Return the [X, Y] coordinate for the center point of the cell that contains the specified text.  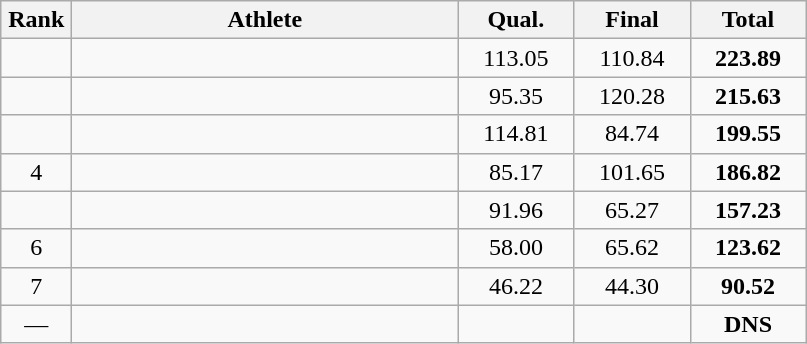
85.17 [516, 172]
120.28 [632, 96]
4 [36, 172]
90.52 [748, 286]
44.30 [632, 286]
Total [748, 20]
114.81 [516, 134]
101.65 [632, 172]
215.63 [748, 96]
7 [36, 286]
6 [36, 248]
113.05 [516, 58]
199.55 [748, 134]
157.23 [748, 210]
91.96 [516, 210]
Final [632, 20]
110.84 [632, 58]
46.22 [516, 286]
65.62 [632, 248]
— [36, 324]
65.27 [632, 210]
DNS [748, 324]
95.35 [516, 96]
58.00 [516, 248]
Qual. [516, 20]
223.89 [748, 58]
84.74 [632, 134]
Rank [36, 20]
186.82 [748, 172]
Athlete [265, 20]
123.62 [748, 248]
